Provide the (X, Y) coordinate of the cell's center where the given text is located.  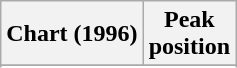
Peakposition (189, 34)
Chart (1996) (72, 34)
